Search for the cell housing the specified text and yield its (X, Y) center coordinate. 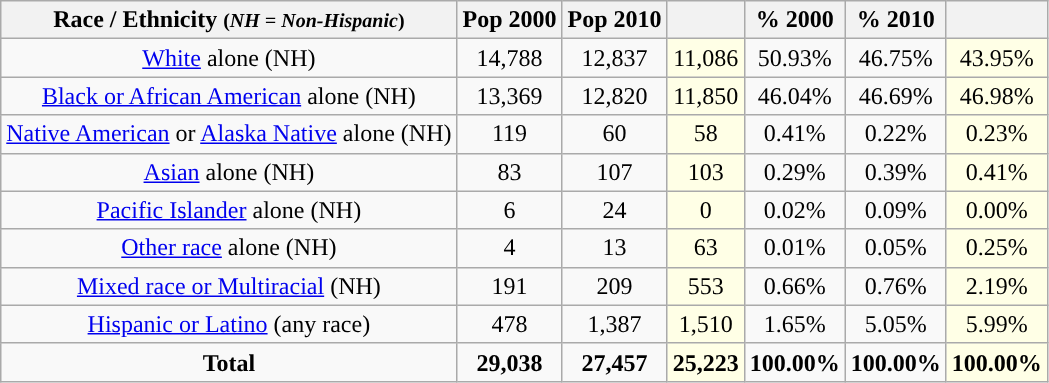
58 (706, 134)
Pacific Islander alone (NH) (229, 210)
5.05% (896, 324)
12,820 (614, 96)
191 (510, 286)
Pop 2010 (614, 20)
12,837 (614, 58)
0.05% (896, 248)
White alone (NH) (229, 58)
0.39% (896, 172)
46.75% (896, 58)
1.65% (794, 324)
0.00% (996, 210)
13,369 (510, 96)
0 (706, 210)
83 (510, 172)
Black or African American alone (NH) (229, 96)
46.04% (794, 96)
14,788 (510, 58)
Race / Ethnicity (NH = Non-Hispanic) (229, 20)
Mixed race or Multiracial (NH) (229, 286)
478 (510, 324)
0.23% (996, 134)
11,086 (706, 58)
27,457 (614, 362)
1,387 (614, 324)
0.02% (794, 210)
5.99% (996, 324)
0.29% (794, 172)
25,223 (706, 362)
0.66% (794, 286)
24 (614, 210)
46.98% (996, 96)
43.95% (996, 58)
0.25% (996, 248)
0.01% (794, 248)
63 (706, 248)
103 (706, 172)
60 (614, 134)
Native American or Alaska Native alone (NH) (229, 134)
Asian alone (NH) (229, 172)
1,510 (706, 324)
50.93% (794, 58)
% 2000 (794, 20)
119 (510, 134)
Other race alone (NH) (229, 248)
46.69% (896, 96)
2.19% (996, 286)
0.76% (896, 286)
209 (614, 286)
553 (706, 286)
11,850 (706, 96)
107 (614, 172)
Hispanic or Latino (any race) (229, 324)
Total (229, 362)
6 (510, 210)
13 (614, 248)
4 (510, 248)
Pop 2000 (510, 20)
0.22% (896, 134)
0.09% (896, 210)
% 2010 (896, 20)
29,038 (510, 362)
